Extract the [X, Y] coordinate from the center of the cell holding the provided text.  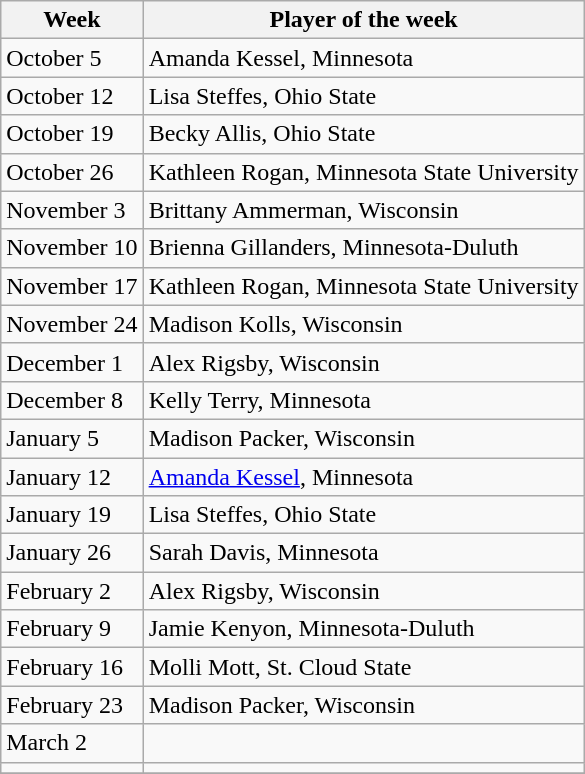
Sarah Davis, Minnesota [364, 553]
Brienna Gillanders, Minnesota-Duluth [364, 248]
Becky Allis, Ohio State [364, 134]
October 19 [72, 134]
February 16 [72, 667]
October 12 [72, 96]
Madison Kolls, Wisconsin [364, 324]
November 10 [72, 248]
February 9 [72, 629]
October 5 [72, 58]
February 2 [72, 591]
January 26 [72, 553]
Week [72, 20]
January 19 [72, 515]
November 17 [72, 286]
Player of the week [364, 20]
Molli Mott, St. Cloud State [364, 667]
March 2 [72, 743]
Kelly Terry, Minnesota [364, 400]
December 8 [72, 400]
November 3 [72, 210]
January 12 [72, 477]
Jamie Kenyon, Minnesota-Duluth [364, 629]
February 23 [72, 705]
December 1 [72, 362]
Brittany Ammerman, Wisconsin [364, 210]
November 24 [72, 324]
January 5 [72, 438]
October 26 [72, 172]
